Identify which cell holds the provided text, then report its (x, y) central coordinate. 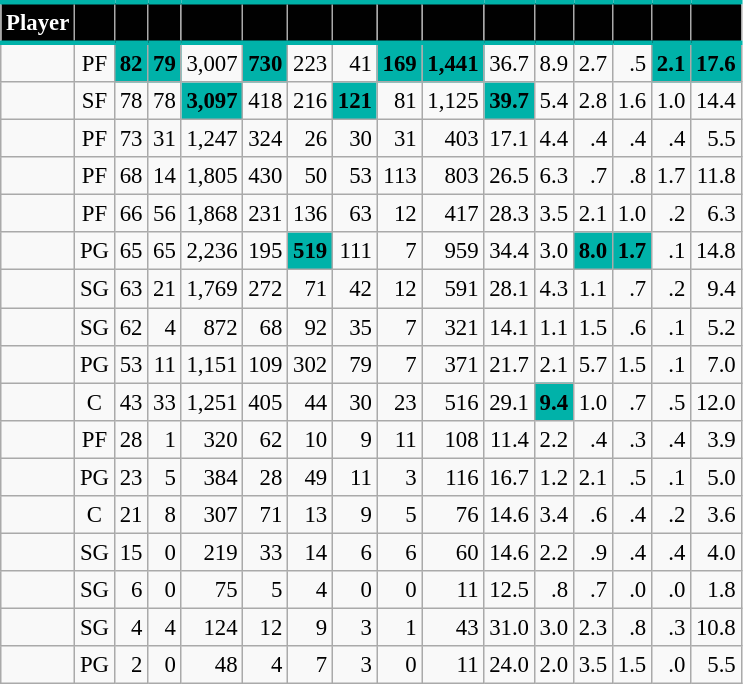
116 (453, 477)
113 (400, 176)
136 (310, 214)
231 (266, 214)
3.6 (716, 515)
321 (453, 327)
8 (164, 515)
223 (310, 62)
15 (130, 552)
21.7 (509, 364)
516 (453, 402)
2.0 (554, 665)
872 (212, 327)
29.1 (509, 402)
1.6 (632, 101)
307 (212, 515)
591 (453, 289)
5.7 (592, 364)
5.2 (716, 327)
2.8 (592, 101)
320 (212, 439)
302 (310, 364)
1,769 (212, 289)
14.1 (509, 327)
49 (310, 477)
1,441 (453, 62)
1,247 (212, 139)
7.0 (716, 364)
2.3 (592, 627)
3.9 (716, 439)
11.8 (716, 176)
5.4 (554, 101)
28.3 (509, 214)
324 (266, 139)
216 (310, 101)
42 (354, 289)
403 (453, 139)
11.4 (509, 439)
730 (266, 62)
41 (354, 62)
12.5 (509, 590)
124 (212, 627)
959 (453, 251)
48 (212, 665)
108 (453, 439)
4.0 (716, 552)
803 (453, 176)
44 (310, 402)
SF (95, 101)
73 (130, 139)
39.7 (509, 101)
1,125 (453, 101)
4.4 (554, 139)
418 (266, 101)
8.9 (554, 62)
12.0 (716, 402)
13 (310, 515)
430 (266, 176)
1.8 (716, 590)
8.0 (592, 251)
24.0 (509, 665)
1,868 (212, 214)
81 (400, 101)
109 (266, 364)
66 (130, 214)
10 (310, 439)
16.7 (509, 477)
14.8 (716, 251)
1.2 (554, 477)
519 (310, 251)
1,805 (212, 176)
3,097 (212, 101)
10.8 (716, 627)
3.4 (554, 515)
.9 (592, 552)
17.1 (509, 139)
14.4 (716, 101)
50 (310, 176)
405 (266, 402)
2,236 (212, 251)
31.0 (509, 627)
76 (453, 515)
92 (310, 327)
60 (453, 552)
26.5 (509, 176)
56 (164, 214)
Player (38, 22)
111 (354, 251)
2.7 (592, 62)
28.1 (509, 289)
371 (453, 364)
384 (212, 477)
82 (130, 62)
195 (266, 251)
121 (354, 101)
1,251 (212, 402)
4.3 (554, 289)
169 (400, 62)
75 (212, 590)
36.7 (509, 62)
5.0 (716, 477)
3,007 (212, 62)
417 (453, 214)
1,151 (212, 364)
17.6 (716, 62)
35 (354, 327)
2 (130, 665)
26 (310, 139)
219 (212, 552)
272 (266, 289)
34.4 (509, 251)
